From the cell containing the given text, extract its center point as (x, y) coordinate. 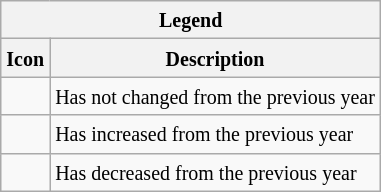
Has decreased from the previous year (216, 172)
Icon (26, 58)
Has increased from the previous year (216, 134)
Legend (191, 20)
Description (216, 58)
Has not changed from the previous year (216, 96)
